Determine the (X, Y) coordinate at the center of the cell enclosing the given text.  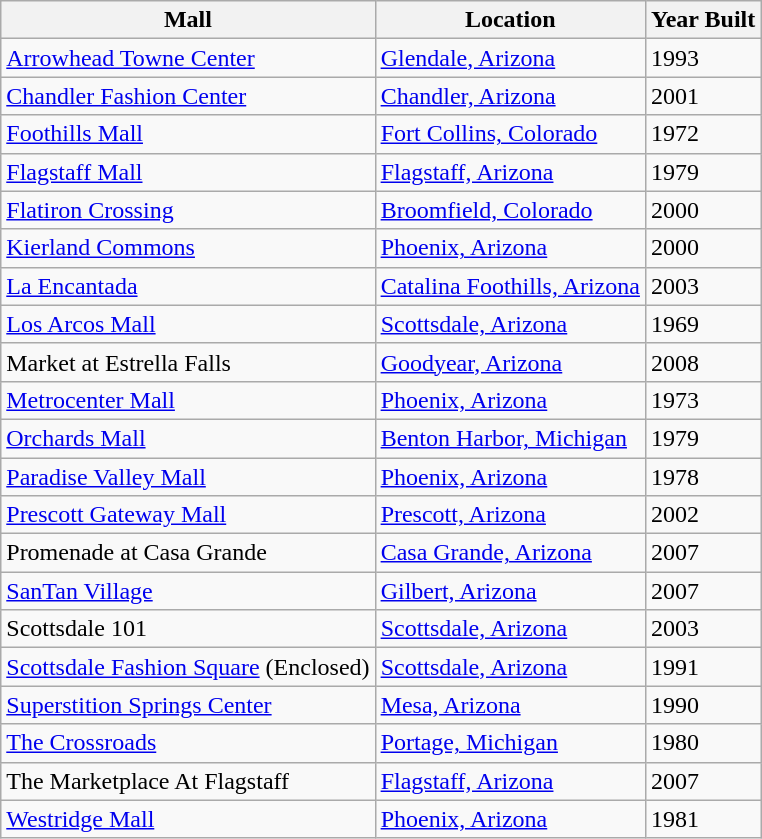
SanTan Village (188, 591)
2002 (702, 515)
Kierland Commons (188, 248)
Casa Grande, Arizona (510, 553)
Superstition Springs Center (188, 705)
Westridge Mall (188, 819)
1972 (702, 134)
Orchards Mall (188, 438)
Market at Estrella Falls (188, 362)
1973 (702, 400)
The Marketplace At Flagstaff (188, 781)
Flatiron Crossing (188, 210)
Fort Collins, Colorado (510, 134)
1981 (702, 819)
Broomfield, Colorado (510, 210)
Chandler Fashion Center (188, 96)
Scottsdale 101 (188, 629)
Scottsdale Fashion Square (Enclosed) (188, 667)
1978 (702, 477)
Metrocenter Mall (188, 400)
Prescott Gateway Mall (188, 515)
2008 (702, 362)
La Encantada (188, 286)
Gilbert, Arizona (510, 591)
Year Built (702, 20)
The Crossroads (188, 743)
Mall (188, 20)
1990 (702, 705)
1969 (702, 324)
1991 (702, 667)
Prescott, Arizona (510, 515)
Glendale, Arizona (510, 58)
2001 (702, 96)
Foothills Mall (188, 134)
1980 (702, 743)
Goodyear, Arizona (510, 362)
Mesa, Arizona (510, 705)
Los Arcos Mall (188, 324)
Benton Harbor, Michigan (510, 438)
Promenade at Casa Grande (188, 553)
Catalina Foothills, Arizona (510, 286)
Location (510, 20)
Arrowhead Towne Center (188, 58)
Chandler, Arizona (510, 96)
1993 (702, 58)
Paradise Valley Mall (188, 477)
Flagstaff Mall (188, 172)
Portage, Michigan (510, 743)
